Return the [X, Y] coordinate for the center point of the cell that contains the specified text.  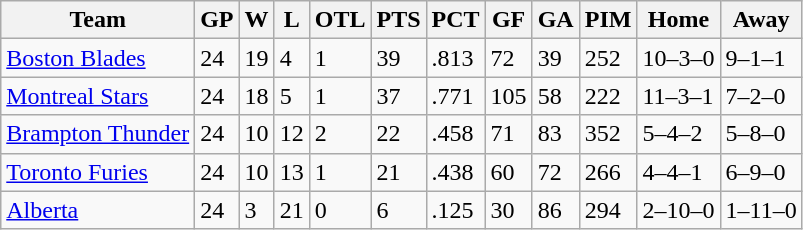
OTL [340, 20]
.438 [456, 172]
60 [508, 172]
.813 [456, 58]
6–9–0 [761, 172]
Team [98, 20]
Away [761, 20]
2–10–0 [678, 210]
3 [256, 210]
86 [556, 210]
71 [508, 134]
11–3–1 [678, 96]
266 [608, 172]
5 [292, 96]
6 [398, 210]
10–3–0 [678, 58]
22 [398, 134]
L [292, 20]
Alberta [98, 210]
1–11–0 [761, 210]
105 [508, 96]
0 [340, 210]
58 [556, 96]
2 [340, 134]
12 [292, 134]
294 [608, 210]
PCT [456, 20]
9–1–1 [761, 58]
.458 [456, 134]
GA [556, 20]
Montreal Stars [98, 96]
W [256, 20]
.125 [456, 210]
7–2–0 [761, 96]
4–4–1 [678, 172]
4 [292, 58]
83 [556, 134]
13 [292, 172]
30 [508, 210]
19 [256, 58]
.771 [456, 96]
GP [217, 20]
PIM [608, 20]
Boston Blades [98, 58]
222 [608, 96]
5–4–2 [678, 134]
37 [398, 96]
GF [508, 20]
5–8–0 [761, 134]
Brampton Thunder [98, 134]
Toronto Furies [98, 172]
18 [256, 96]
Home [678, 20]
252 [608, 58]
352 [608, 134]
PTS [398, 20]
